From the cell containing the given text, extract its center point as (x, y) coordinate. 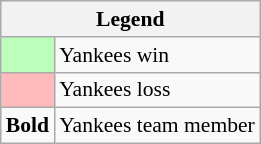
Yankees loss (157, 90)
Yankees team member (157, 126)
Bold (28, 126)
Legend (130, 19)
Yankees win (157, 55)
